Find where the given text appears and provide that cell's center as (X, Y) coordinate. 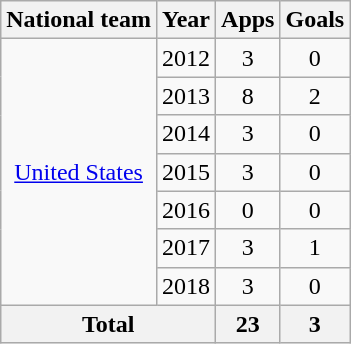
2012 (186, 58)
United States (79, 172)
2016 (186, 210)
2017 (186, 248)
2015 (186, 172)
Goals (315, 20)
8 (248, 96)
2013 (186, 96)
2014 (186, 134)
National team (79, 20)
23 (248, 324)
1 (315, 248)
Total (108, 324)
Year (186, 20)
Apps (248, 20)
2018 (186, 286)
2 (315, 96)
